Detect which cell encompasses the target text, then output its [x, y] center coordinate. 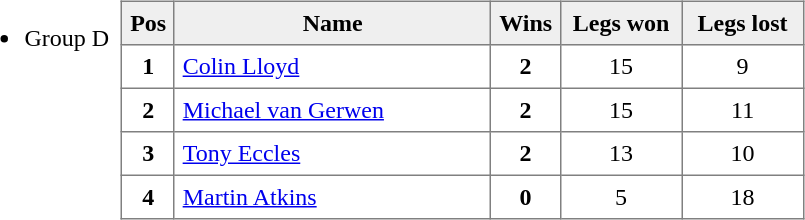
13 [621, 154]
9 [743, 67]
Name [332, 23]
Tony Eccles [332, 154]
Wins [526, 23]
11 [743, 110]
Legs lost [743, 23]
18 [743, 197]
Legs won [621, 23]
Michael van Gerwen [332, 110]
Pos [148, 23]
0 [526, 197]
10 [743, 154]
1 [148, 67]
3 [148, 154]
Colin Lloyd [332, 67]
4 [148, 197]
Martin Atkins [332, 197]
5 [621, 197]
